Return the (x, y) coordinate for the center point of the cell that contains the specified text.  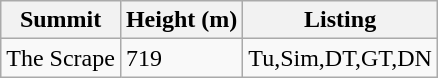
Tu,Sim,DT,GT,DN (340, 58)
719 (181, 58)
Height (m) (181, 20)
Summit (61, 20)
The Scrape (61, 58)
Listing (340, 20)
